Extract the (x, y) coordinate from the center of the cell holding the provided text.  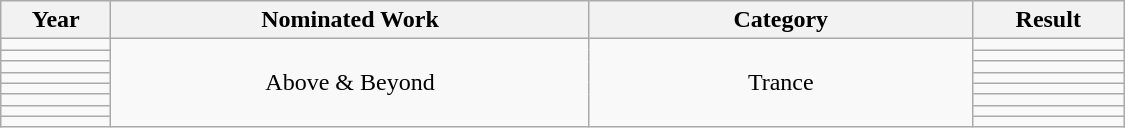
Nominated Work (350, 20)
Above & Beyond (350, 83)
Trance (780, 83)
Category (780, 20)
Result (1048, 20)
Year (56, 20)
